Detect which cell encompasses the target text, then output its [x, y] center coordinate. 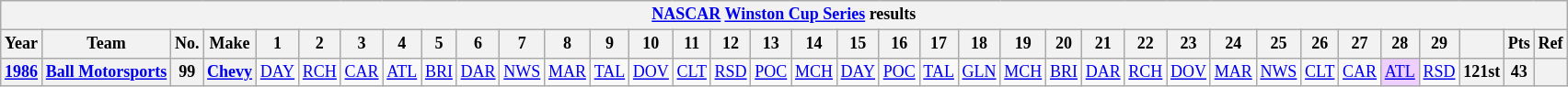
3 [362, 44]
8 [568, 44]
23 [1189, 44]
20 [1064, 44]
15 [858, 44]
11 [692, 44]
1 [277, 44]
16 [899, 44]
NASCAR Winston Cup Series results [784, 15]
9 [609, 44]
14 [814, 44]
Ref [1551, 44]
No. [188, 44]
4 [402, 44]
121st [1482, 71]
1986 [22, 71]
19 [1023, 44]
43 [1518, 71]
7 [523, 44]
5 [440, 44]
13 [771, 44]
6 [478, 44]
29 [1439, 44]
Chevy [230, 71]
Ball Motorsports [106, 71]
Year [22, 44]
27 [1360, 44]
18 [979, 44]
Team [106, 44]
10 [651, 44]
21 [1102, 44]
Pts [1518, 44]
22 [1146, 44]
2 [319, 44]
12 [731, 44]
Make [230, 44]
28 [1400, 44]
26 [1320, 44]
99 [188, 71]
24 [1233, 44]
17 [939, 44]
25 [1279, 44]
GLN [979, 71]
